Pinpoint the cell where the given text exists, returning its (x, y) midpoint coordinate. 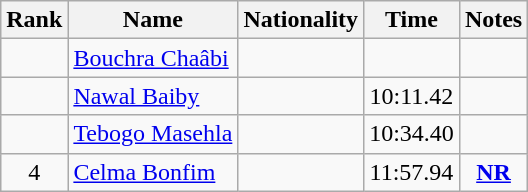
4 (34, 172)
11:57.94 (412, 172)
Name (153, 20)
NR (493, 172)
Tebogo Masehla (153, 134)
10:11.42 (412, 96)
Nawal Baiby (153, 96)
Notes (493, 20)
10:34.40 (412, 134)
Rank (34, 20)
Bouchra Chaâbi (153, 58)
Nationality (301, 20)
Celma Bonfim (153, 172)
Time (412, 20)
